For the text-containing cell, return its midpoint in [X, Y] coordinate format. 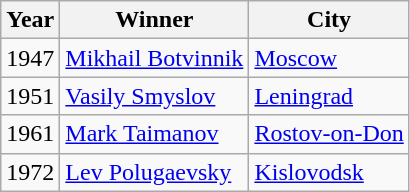
1951 [30, 96]
City [329, 20]
Lev Polugaevsky [154, 172]
Leningrad [329, 96]
Moscow [329, 58]
Kislovodsk [329, 172]
1972 [30, 172]
Rostov-on-Don [329, 134]
Vasily Smyslov [154, 96]
1947 [30, 58]
Mikhail Botvinnik [154, 58]
Year [30, 20]
Winner [154, 20]
1961 [30, 134]
Mark Taimanov [154, 134]
